Output the [x, y] coordinate of the center of the cell containing the given text.  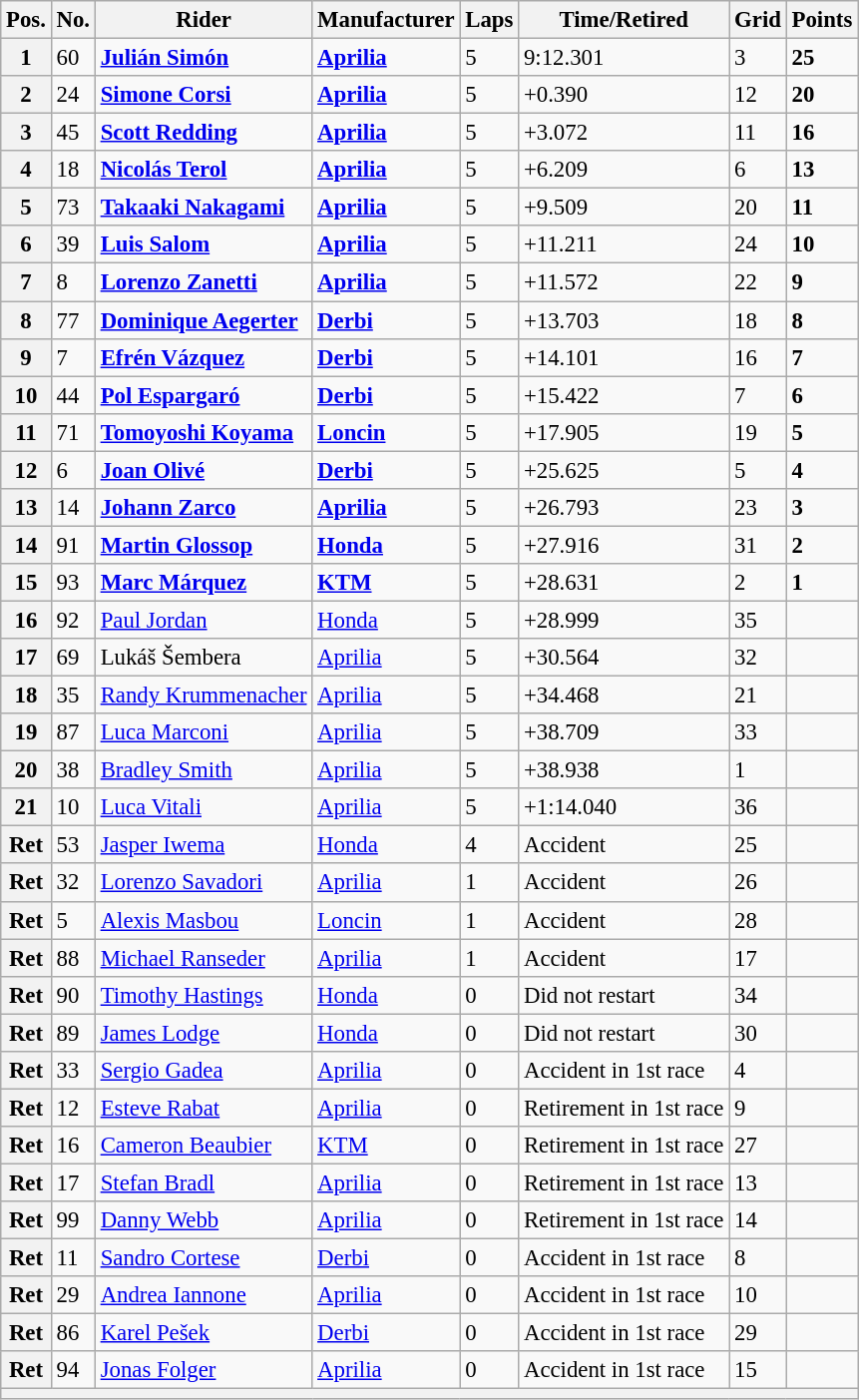
Luca Marconi [204, 732]
Danny Webb [204, 1220]
99 [73, 1220]
Manufacturer [386, 20]
69 [73, 658]
34 [758, 995]
36 [758, 807]
+27.916 [625, 545]
+1:14.040 [625, 807]
Lorenzo Savadori [204, 883]
92 [73, 620]
Karel Pešek [204, 1333]
93 [73, 583]
+9.509 [625, 208]
Andrea Iannone [204, 1295]
28 [758, 920]
Sandro Cortese [204, 1258]
+28.999 [625, 620]
Lorenzo Zanetti [204, 282]
Pol Espargaró [204, 395]
88 [73, 958]
+26.793 [625, 508]
No. [73, 20]
9:12.301 [625, 58]
+11.572 [625, 282]
Julián Simón [204, 58]
Simone Corsi [204, 95]
Dominique Aegerter [204, 320]
Randy Krummenacher [204, 696]
Nicolás Terol [204, 170]
Sergio Gadea [204, 1071]
Tomoyoshi Koyama [204, 432]
22 [758, 282]
Lukáš Šembera [204, 658]
Efrén Vázquez [204, 357]
James Lodge [204, 1033]
77 [73, 320]
23 [758, 508]
+34.468 [625, 696]
Bradley Smith [204, 770]
+6.209 [625, 170]
Luca Vitali [204, 807]
Cameron Beaubier [204, 1146]
Alexis Masbou [204, 920]
Points [822, 20]
89 [73, 1033]
Pos. [26, 20]
Jonas Folger [204, 1370]
26 [758, 883]
Jasper Iwema [204, 845]
Scott Redding [204, 133]
60 [73, 58]
Joan Olivé [204, 470]
38 [73, 770]
Time/Retired [625, 20]
Grid [758, 20]
Timothy Hastings [204, 995]
Takaaki Nakagami [204, 208]
+25.625 [625, 470]
91 [73, 545]
+17.905 [625, 432]
Paul Jordan [204, 620]
Johann Zarco [204, 508]
+0.390 [625, 95]
Michael Ranseder [204, 958]
Laps [489, 20]
Esteve Rabat [204, 1108]
+13.703 [625, 320]
86 [73, 1333]
45 [73, 133]
+30.564 [625, 658]
+15.422 [625, 395]
94 [73, 1370]
+3.072 [625, 133]
39 [73, 244]
+11.211 [625, 244]
87 [73, 732]
90 [73, 995]
73 [73, 208]
Marc Márquez [204, 583]
53 [73, 845]
27 [758, 1146]
31 [758, 545]
Luis Salom [204, 244]
30 [758, 1033]
71 [73, 432]
+28.631 [625, 583]
+14.101 [625, 357]
Martin Glossop [204, 545]
44 [73, 395]
Rider [204, 20]
+38.709 [625, 732]
+38.938 [625, 770]
Stefan Bradl [204, 1182]
